Capture the cell that displays the provided text and extract its (X, Y) central coordinate. 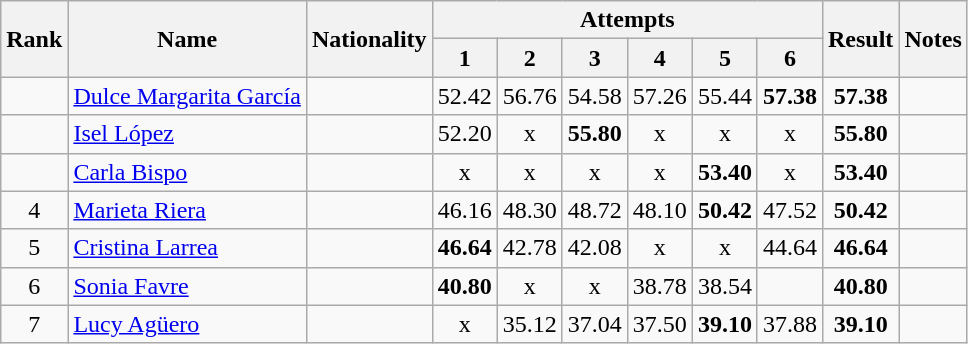
52.20 (464, 134)
37.50 (660, 324)
55.44 (724, 96)
Marieta Riera (187, 210)
48.30 (530, 210)
52.42 (464, 96)
Isel López (187, 134)
2 (530, 58)
Cristina Larrea (187, 248)
42.08 (594, 248)
48.10 (660, 210)
35.12 (530, 324)
38.78 (660, 286)
Result (860, 39)
Notes (933, 39)
Nationality (369, 39)
37.04 (594, 324)
37.88 (790, 324)
1 (464, 58)
Name (187, 39)
42.78 (530, 248)
Rank (34, 39)
38.54 (724, 286)
Dulce Margarita García (187, 96)
Carla Bispo (187, 172)
48.72 (594, 210)
Attempts (627, 20)
46.16 (464, 210)
57.26 (660, 96)
54.58 (594, 96)
Lucy Agüero (187, 324)
44.64 (790, 248)
Sonia Favre (187, 286)
7 (34, 324)
47.52 (790, 210)
3 (594, 58)
56.76 (530, 96)
